Provide the (X, Y) coordinate of the cell's center where the given text is located.  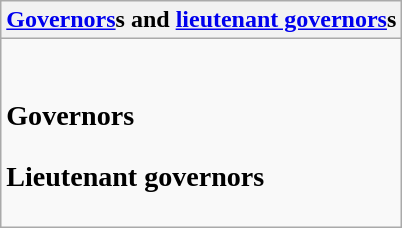
GovernorsLieutenant governors (202, 133)
Governorss and lieutenant governorss (202, 20)
